Identify which cell holds the provided text, then report its [X, Y] central coordinate. 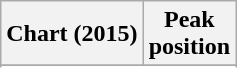
Chart (2015) [72, 34]
Peakposition [189, 34]
